Find where the given text appears and provide that cell's center as (x, y) coordinate. 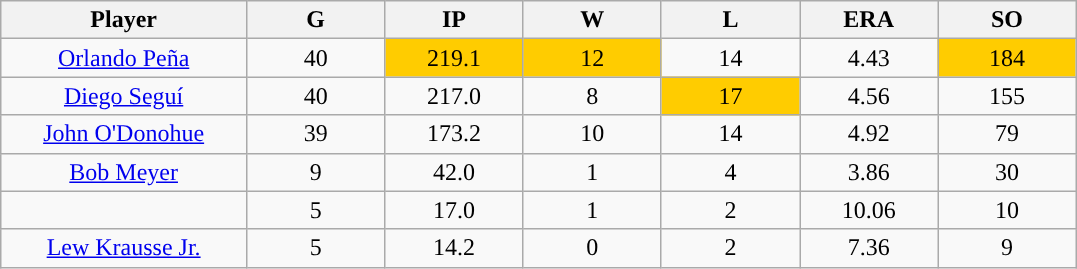
17 (730, 96)
Bob Meyer (124, 172)
G (316, 20)
155 (1007, 96)
L (730, 20)
4.92 (869, 134)
173.2 (454, 134)
14.2 (454, 248)
4 (730, 172)
30 (1007, 172)
7.36 (869, 248)
Orlando Peña (124, 58)
42.0 (454, 172)
Lew Krausse Jr. (124, 248)
8 (592, 96)
3.86 (869, 172)
IP (454, 20)
Player (124, 20)
10.06 (869, 210)
ERA (869, 20)
217.0 (454, 96)
SO (1007, 20)
39 (316, 134)
Diego Seguí (124, 96)
0 (592, 248)
John O'Donohue (124, 134)
4.56 (869, 96)
79 (1007, 134)
184 (1007, 58)
W (592, 20)
12 (592, 58)
219.1 (454, 58)
4.43 (869, 58)
17.0 (454, 210)
